Locate the cell with the specified text and output its [x, y] center coordinate. 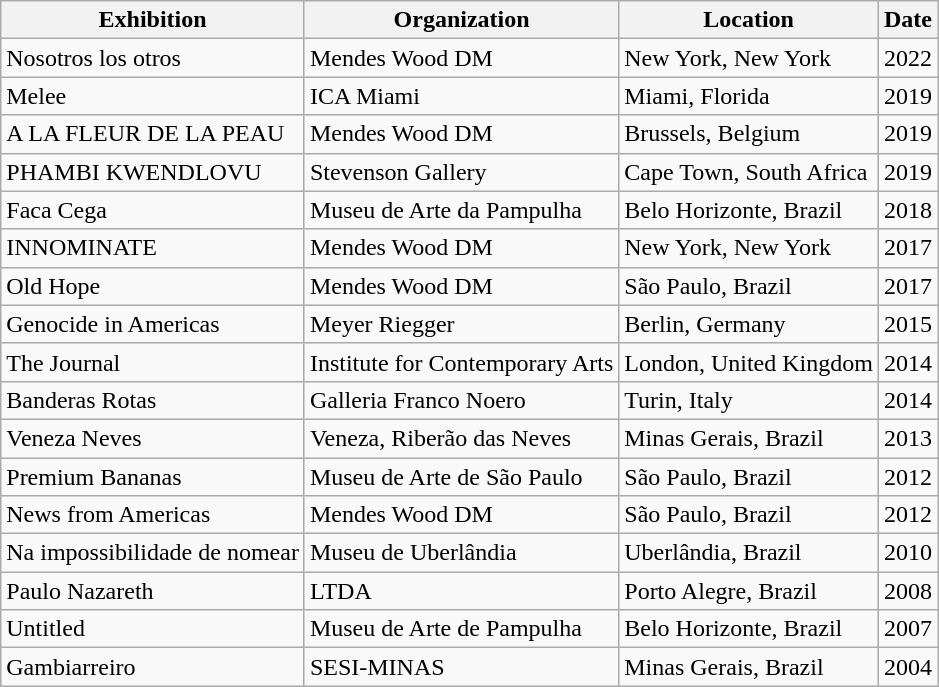
Date [908, 20]
Genocide in Americas [153, 324]
News from Americas [153, 515]
2022 [908, 58]
Untitled [153, 629]
Na impossibilidade de nomear [153, 553]
2008 [908, 591]
Uberlândia, Brazil [749, 553]
Meyer Riegger [461, 324]
SESI-MINAS [461, 667]
Galleria Franco Noero [461, 400]
PHAMBI KWENDLOVU [153, 172]
Veneza Neves [153, 438]
Exhibition [153, 20]
2007 [908, 629]
The Journal [153, 362]
2015 [908, 324]
LTDA [461, 591]
Institute for Contemporary Arts [461, 362]
2004 [908, 667]
Turin, Italy [749, 400]
Banderas Rotas [153, 400]
Museu de Uberlândia [461, 553]
Paulo Nazareth [153, 591]
Museu de Arte da Pampulha [461, 210]
ICA Miami [461, 96]
Porto Alegre, Brazil [749, 591]
Brussels, Belgium [749, 134]
Museu de Arte de Pampulha [461, 629]
Gambiarreiro [153, 667]
Stevenson Gallery [461, 172]
INNOMINATE [153, 248]
Museu de Arte de São Paulo [461, 477]
Berlin, Germany [749, 324]
Miami, Florida [749, 96]
Organization [461, 20]
A LA FLEUR DE LA PEAU [153, 134]
Veneza, Riberão das Neves [461, 438]
Faca Cega [153, 210]
2018 [908, 210]
Cape Town, South Africa [749, 172]
2013 [908, 438]
Location [749, 20]
Nosotros los otros [153, 58]
Premium Bananas [153, 477]
2010 [908, 553]
Old Hope [153, 286]
London, United Kingdom [749, 362]
Melee [153, 96]
